Detect which cell encompasses the target text, then output its [x, y] center coordinate. 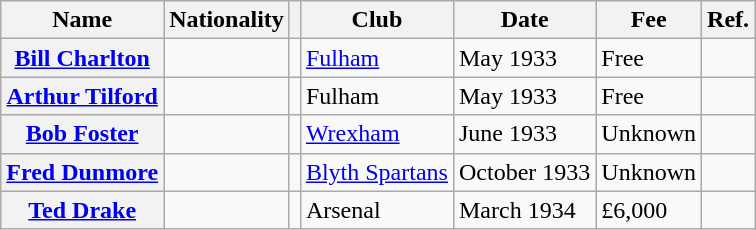
Name [82, 20]
Club [376, 20]
March 1934 [524, 210]
June 1933 [524, 134]
Fee [649, 20]
Date [524, 20]
Bill Charlton [82, 58]
Blyth Spartans [376, 172]
Ref. [728, 20]
October 1933 [524, 172]
Wrexham [376, 134]
Ted Drake [82, 210]
Nationality [227, 20]
Arsenal [376, 210]
Arthur Tilford [82, 96]
Bob Foster [82, 134]
Fred Dunmore [82, 172]
£6,000 [649, 210]
